Output the (x, y) coordinate of the center of the cell containing the given text.  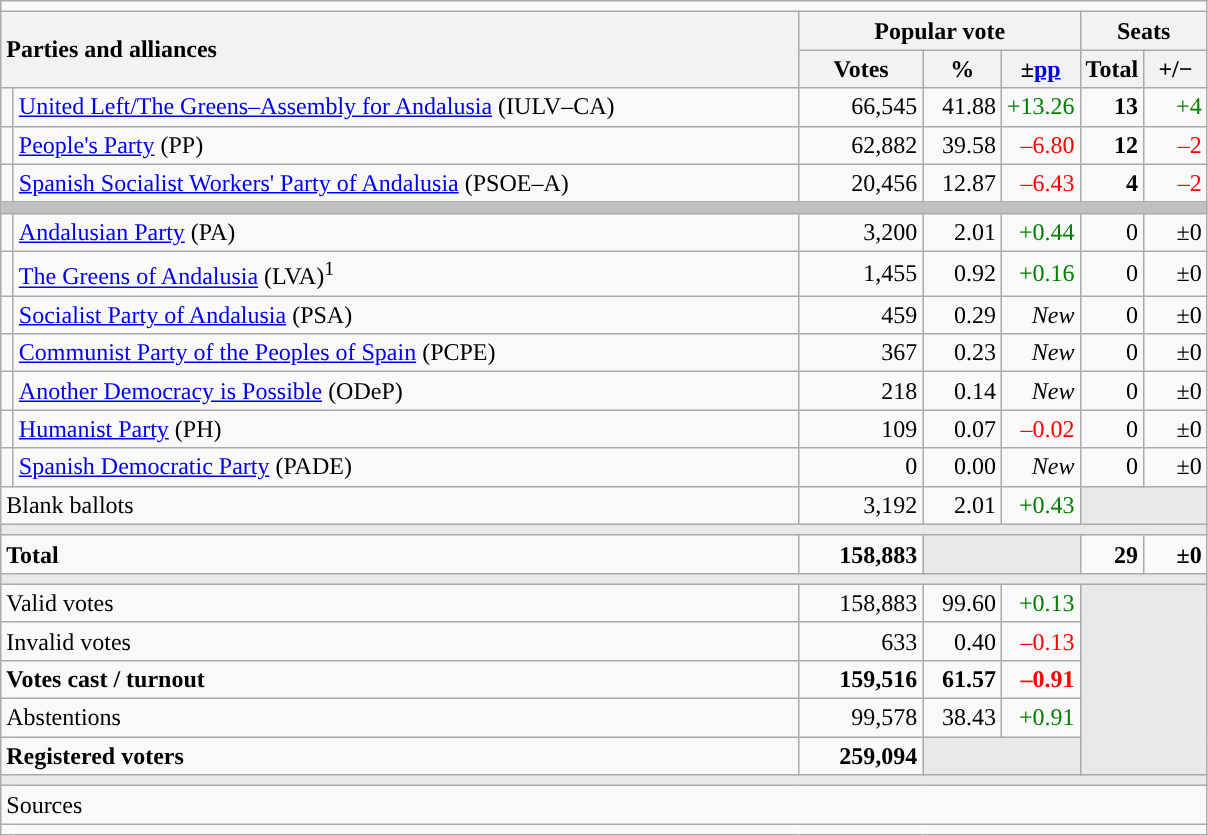
Humanist Party (PH) (406, 429)
Blank ballots (400, 505)
–0.02 (1040, 429)
39.58 (962, 145)
Communist Party of the Peoples of Spain (PCPE) (406, 353)
109 (861, 429)
38.43 (962, 718)
Valid votes (400, 603)
Abstentions (400, 718)
+0.44 (1040, 232)
Seats (1144, 31)
0.07 (962, 429)
% (962, 69)
Registered voters (400, 756)
Socialist Party of Andalusia (PSA) (406, 315)
Votes (861, 69)
0.00 (962, 467)
41.88 (962, 107)
218 (861, 391)
–6.80 (1040, 145)
0.92 (962, 274)
–0.13 (1040, 641)
±pp (1040, 69)
0.40 (962, 641)
3,200 (861, 232)
+/− (1176, 69)
259,094 (861, 756)
+0.16 (1040, 274)
99.60 (962, 603)
61.57 (962, 679)
+0.91 (1040, 718)
12.87 (962, 183)
20,456 (861, 183)
3,192 (861, 505)
459 (861, 315)
159,516 (861, 679)
12 (1112, 145)
99,578 (861, 718)
Popular vote (940, 31)
0.23 (962, 353)
4 (1112, 183)
Invalid votes (400, 641)
The Greens of Andalusia (LVA)1 (406, 274)
+0.13 (1040, 603)
+0.43 (1040, 505)
1,455 (861, 274)
Spanish Democratic Party (PADE) (406, 467)
+4 (1176, 107)
633 (861, 641)
66,545 (861, 107)
Parties and alliances (400, 50)
Votes cast / turnout (400, 679)
Another Democracy is Possible (ODeP) (406, 391)
0.29 (962, 315)
–6.43 (1040, 183)
Sources (604, 805)
367 (861, 353)
United Left/The Greens–Assembly for Andalusia (IULV–CA) (406, 107)
–0.91 (1040, 679)
People's Party (PP) (406, 145)
62,882 (861, 145)
Andalusian Party (PA) (406, 232)
0.14 (962, 391)
Spanish Socialist Workers' Party of Andalusia (PSOE–A) (406, 183)
+13.26 (1040, 107)
29 (1112, 554)
13 (1112, 107)
